Pinpoint the cell where the given text exists, returning its [X, Y] midpoint coordinate. 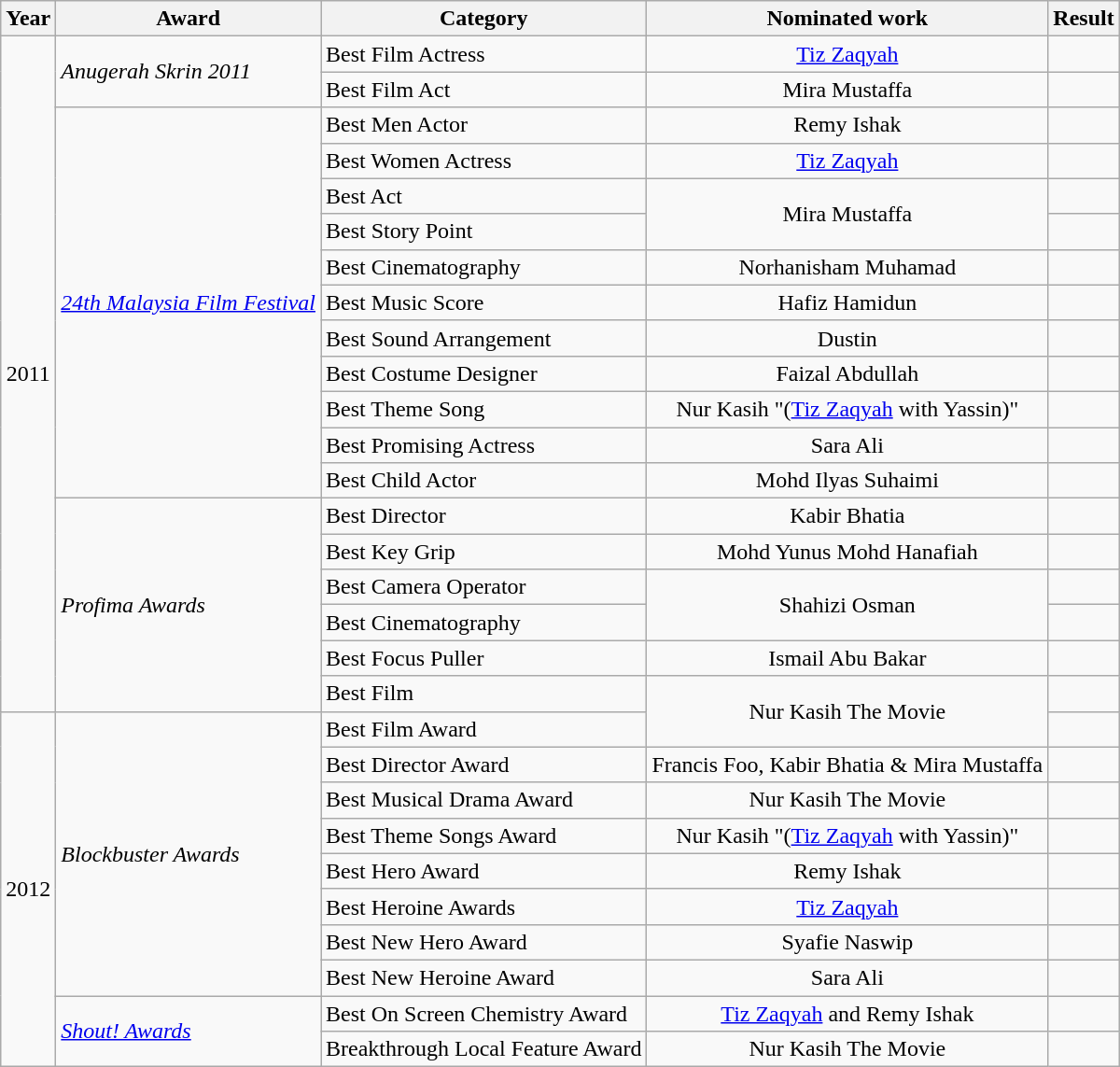
Best Hero Award [483, 871]
Hafiz Hamidun [847, 302]
Blockbuster Awards [189, 853]
Best Musical Drama Award [483, 800]
Best Director Award [483, 765]
Norhanisham Muhamad [847, 267]
Year [28, 19]
Best Story Point [483, 232]
2011 [28, 373]
Result [1084, 19]
Best Men Actor [483, 125]
Mohd Ilyas Suhaimi [847, 481]
Best Women Actress [483, 161]
Award [189, 19]
Best Camera Operator [483, 587]
Breakthrough Local Feature Award [483, 1049]
Best New Hero Award [483, 942]
Best Sound Arrangement [483, 338]
Kabir Bhatia [847, 516]
Best Costume Designer [483, 373]
Best Film [483, 694]
Best Film Actress [483, 54]
Best Heroine Awards [483, 906]
Profima Awards [189, 605]
Best Film Act [483, 90]
Dustin [847, 338]
Best New Heroine Award [483, 977]
Best Theme Songs Award [483, 835]
Anugerah Skrin 2011 [189, 72]
Best Child Actor [483, 481]
Best Focus Puller [483, 658]
24th Malaysia Film Festival [189, 302]
Tiz Zaqyah and Remy Ishak [847, 1013]
Shout! Awards [189, 1031]
Category [483, 19]
Best Act [483, 196]
Best Film Award [483, 729]
Francis Foo, Kabir Bhatia & Mira Mustaffa [847, 765]
Nominated work [847, 19]
2012 [28, 889]
Best Theme Song [483, 409]
Best Key Grip [483, 552]
Shahizi Osman [847, 605]
Mohd Yunus Mohd Hanafiah [847, 552]
Syafie Naswip [847, 942]
Best On Screen Chemistry Award [483, 1013]
Best Director [483, 516]
Faizal Abdullah [847, 373]
Best Promising Actress [483, 445]
Ismail Abu Bakar [847, 658]
Best Music Score [483, 302]
